Find where the given text appears and provide that cell's center as (X, Y) coordinate. 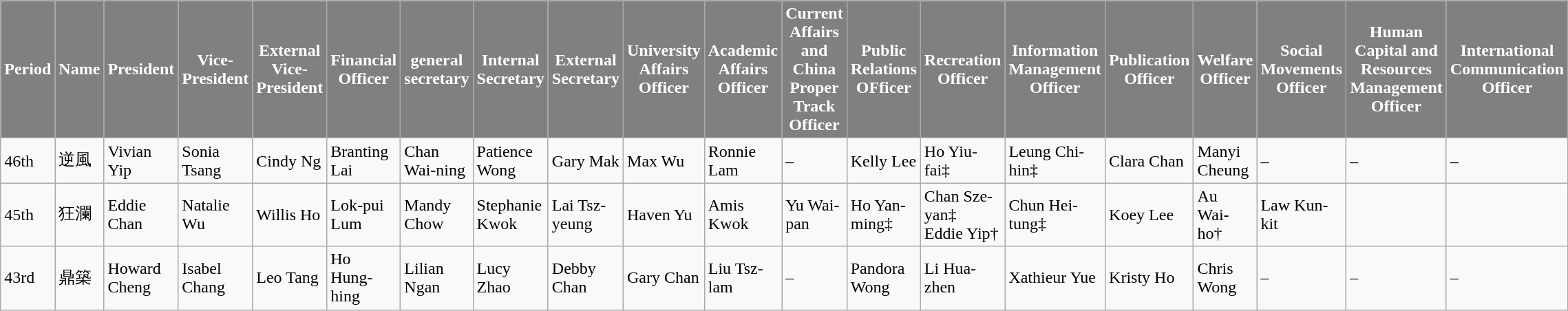
Welfare Officer (1225, 69)
Ho Yan-ming‡ (884, 215)
狂瀾 (80, 215)
Leo Tang (290, 278)
Mandy Chow (436, 215)
Gary Chan (664, 278)
Haven Yu (664, 215)
External Vice-President (290, 69)
Information Management Officer (1055, 69)
Branting Lai (363, 161)
Lucy Zhao (511, 278)
Xathieur Yue (1055, 278)
Chun Hei-tung‡ (1055, 215)
Chris Wong (1225, 278)
Patience Wong (511, 161)
Amis Kwok (743, 215)
Academic Affairs Officer (743, 69)
Public Relations OFficer (884, 69)
Vivian Yip (141, 161)
Period (28, 69)
Kelly Lee (884, 161)
Cindy Ng (290, 161)
Ho Hung-hing (363, 278)
46th (28, 161)
Kristy Ho (1149, 278)
Debby Chan (585, 278)
逆風 (80, 161)
Current Affairs and China Proper Track Officer (815, 69)
Yu Wai-pan (815, 215)
Willis Ho (290, 215)
Chan Wai-ning (436, 161)
Publication Officer (1149, 69)
Max Wu (664, 161)
Chan Sze-yan‡Eddie Yip† (962, 215)
Li Hua-zhen (962, 278)
Pandora Wong (884, 278)
Manyi Cheung (1225, 161)
Recreation Officer (962, 69)
Internal Secretary (511, 69)
Isabel Chang (215, 278)
Koey Lee (1149, 215)
Leung Chi-hin‡ (1055, 161)
Natalie Wu (215, 215)
Au Wai-ho† (1225, 215)
Lai Tsz-yeung (585, 215)
International Communication Officer (1507, 69)
Lilian Ngan (436, 278)
Clara Chan (1149, 161)
Lok-pui Lum (363, 215)
University Affairs Officer (664, 69)
Ronnie Lam (743, 161)
Ho Yiu-fai‡ (962, 161)
Eddie Chan (141, 215)
Law Kun-kit (1302, 215)
Name (80, 69)
Howard Cheng (141, 278)
Liu Tsz-lam (743, 278)
Financial Officer (363, 69)
43rd (28, 278)
Sonia Tsang (215, 161)
Gary Mak (585, 161)
President (141, 69)
45th (28, 215)
Stephanie Kwok (511, 215)
鼎築 (80, 278)
Human Capital and Resources Management Officer (1397, 69)
Vice-President (215, 69)
general secretary (436, 69)
External Secretary (585, 69)
Social Movements Officer (1302, 69)
